Return the (x, y) coordinate for the center point of the cell that contains the specified text.  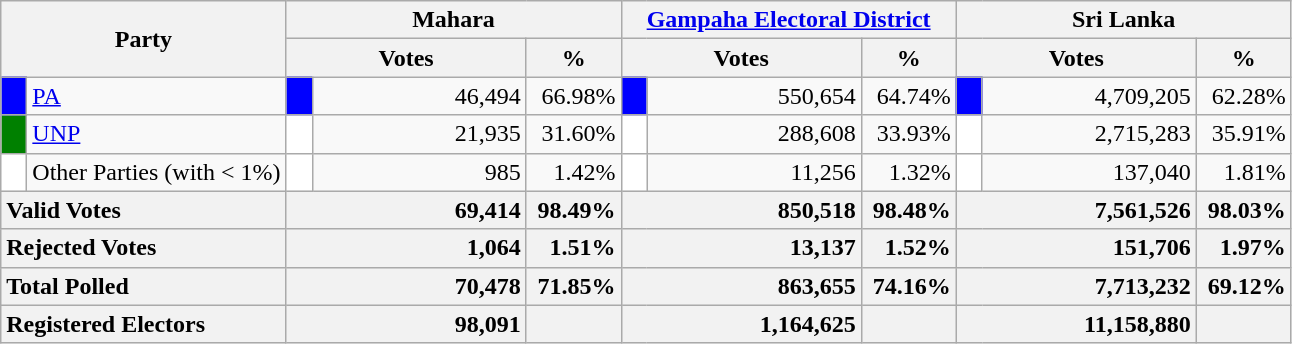
98.03% (1244, 210)
31.60% (574, 134)
PA (156, 96)
1,164,625 (741, 324)
7,561,526 (1076, 210)
69.12% (1244, 286)
850,518 (741, 210)
985 (419, 172)
13,137 (741, 248)
33.93% (908, 134)
74.16% (908, 286)
35.91% (1244, 134)
98.48% (908, 210)
98,091 (406, 324)
98.49% (574, 210)
1.97% (1244, 248)
66.98% (574, 96)
1.81% (1244, 172)
863,655 (741, 286)
1,064 (406, 248)
Valid Votes (144, 210)
Mahara (454, 20)
7,713,232 (1076, 286)
64.74% (908, 96)
46,494 (419, 96)
Other Parties (with < 1%) (156, 172)
62.28% (1244, 96)
Gampaha Electoral District (788, 20)
4,709,205 (1089, 96)
1.42% (574, 172)
UNP (156, 134)
2,715,283 (1089, 134)
71.85% (574, 286)
550,654 (754, 96)
69,414 (406, 210)
1.51% (574, 248)
11,158,880 (1076, 324)
11,256 (754, 172)
Rejected Votes (144, 248)
1.32% (908, 172)
Registered Electors (144, 324)
288,608 (754, 134)
Sri Lanka (1124, 20)
137,040 (1089, 172)
70,478 (406, 286)
1.52% (908, 248)
Total Polled (144, 286)
151,706 (1076, 248)
Party (144, 39)
21,935 (419, 134)
